Locate the cell with the specified text and output its [x, y] center coordinate. 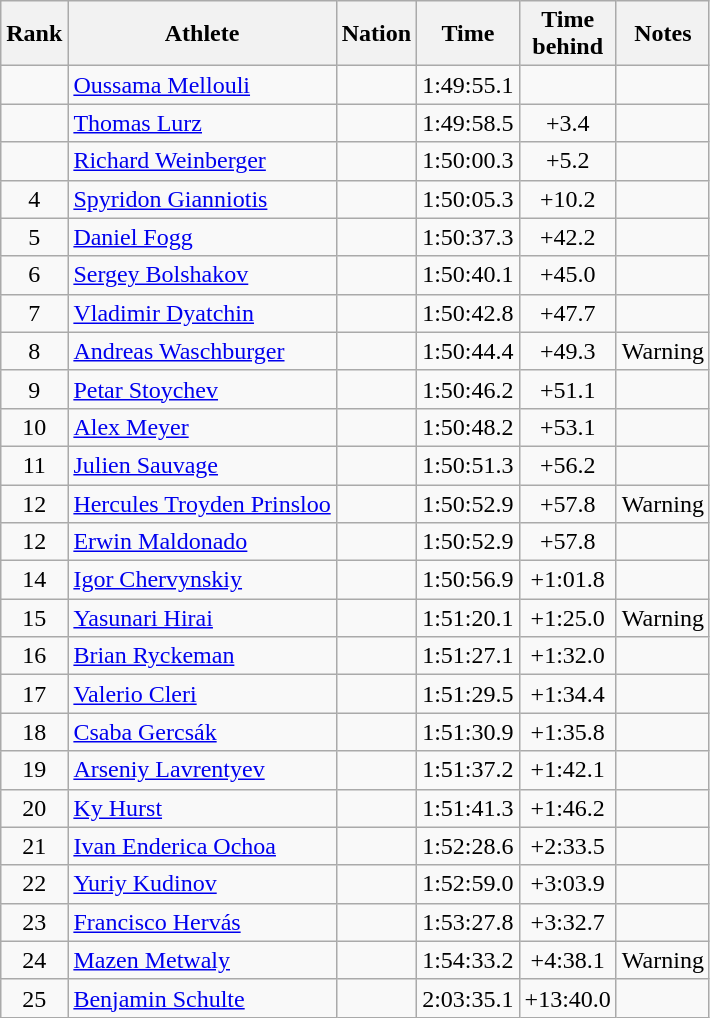
Sergey Bolshakov [202, 275]
1:54:33.2 [468, 960]
Spyridon Gianniotis [202, 199]
Yuriy Kudinov [202, 884]
1:51:29.5 [468, 694]
5 [34, 237]
Francisco Hervás [202, 922]
1:50:42.8 [468, 313]
+1:01.8 [568, 580]
Erwin Maldonado [202, 542]
18 [34, 732]
+45.0 [568, 275]
Athlete [202, 34]
8 [34, 351]
+1:35.8 [568, 732]
+49.3 [568, 351]
Benjamin Schulte [202, 998]
+1:46.2 [568, 808]
21 [34, 846]
1:53:27.8 [468, 922]
+3.4 [568, 123]
15 [34, 618]
1:50:44.4 [468, 351]
Yasunari Hirai [202, 618]
11 [34, 465]
23 [34, 922]
+2:33.5 [568, 846]
25 [34, 998]
9 [34, 389]
1:52:59.0 [468, 884]
Vladimir Dyatchin [202, 313]
+4:38.1 [568, 960]
1:50:00.3 [468, 161]
1:51:30.9 [468, 732]
Time [468, 34]
+1:34.4 [568, 694]
+1:42.1 [568, 770]
Arseniy Lavrentyev [202, 770]
Oussama Mellouli [202, 85]
19 [34, 770]
Petar Stoychev [202, 389]
1:50:48.2 [468, 427]
1:51:37.2 [468, 770]
+1:25.0 [568, 618]
Julien Sauvage [202, 465]
+3:03.9 [568, 884]
Valerio Cleri [202, 694]
1:51:20.1 [468, 618]
17 [34, 694]
Timebehind [568, 34]
+5.2 [568, 161]
7 [34, 313]
Thomas Lurz [202, 123]
14 [34, 580]
6 [34, 275]
22 [34, 884]
+51.1 [568, 389]
1:50:40.1 [468, 275]
Nation [376, 34]
+13:40.0 [568, 998]
1:50:51.3 [468, 465]
+47.7 [568, 313]
Alex Meyer [202, 427]
+56.2 [568, 465]
+1:32.0 [568, 656]
20 [34, 808]
Brian Ryckeman [202, 656]
1:50:37.3 [468, 237]
24 [34, 960]
16 [34, 656]
1:51:27.1 [468, 656]
2:03:35.1 [468, 998]
Richard Weinberger [202, 161]
Notes [662, 34]
1:50:05.3 [468, 199]
1:50:56.9 [468, 580]
+42.2 [568, 237]
Ky Hurst [202, 808]
Hercules Troyden Prinsloo [202, 503]
Ivan Enderica Ochoa [202, 846]
10 [34, 427]
1:49:58.5 [468, 123]
+10.2 [568, 199]
Daniel Fogg [202, 237]
1:52:28.6 [468, 846]
Csaba Gercsák [202, 732]
1:51:41.3 [468, 808]
4 [34, 199]
Mazen Metwaly [202, 960]
+53.1 [568, 427]
+3:32.7 [568, 922]
Andreas Waschburger [202, 351]
Rank [34, 34]
1:49:55.1 [468, 85]
1:50:46.2 [468, 389]
Igor Chervynskiy [202, 580]
